Output the [X, Y] coordinate of the center of the cell containing the given text.  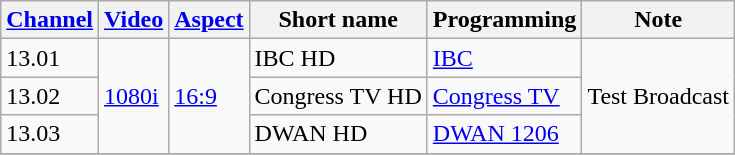
Video [134, 20]
DWAN HD [338, 134]
16:9 [209, 96]
Congress TV [504, 96]
IBC HD [338, 58]
Note [658, 20]
13.02 [50, 96]
Short name [338, 20]
Programming [504, 20]
13.03 [50, 134]
IBC [504, 58]
Test Broadcast [658, 96]
Channel [50, 20]
Aspect [209, 20]
1080i [134, 96]
Congress TV HD [338, 96]
DWAN 1206 [504, 134]
13.01 [50, 58]
